Capture the cell that displays the provided text and extract its [x, y] central coordinate. 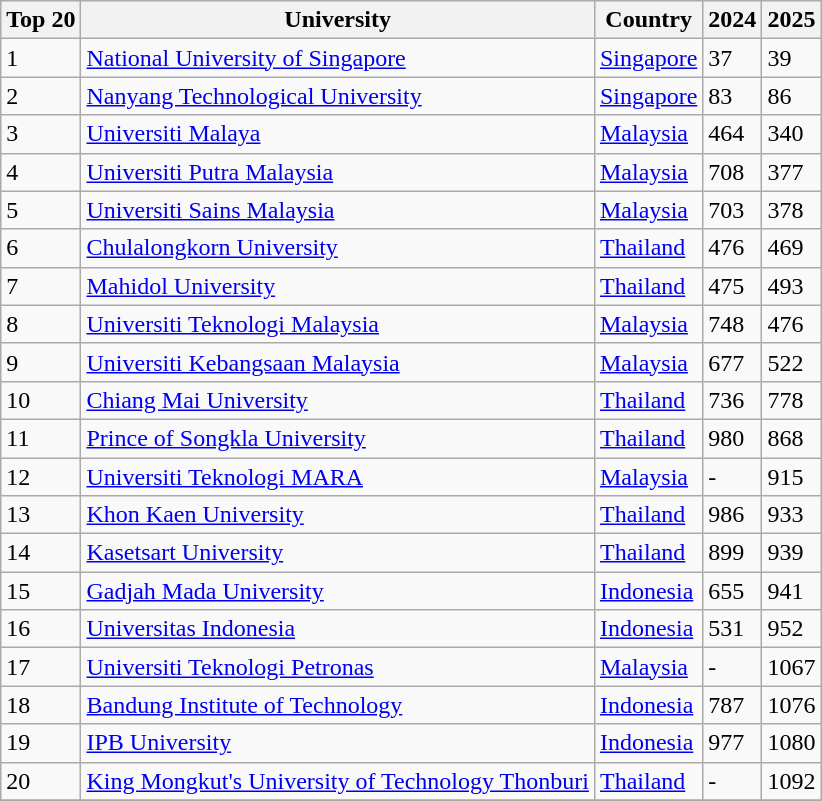
Khon Kaen University [338, 515]
1080 [792, 743]
703 [732, 210]
University [338, 20]
977 [732, 743]
Universiti Sains Malaysia [338, 210]
Universiti Teknologi MARA [338, 477]
986 [732, 515]
7 [41, 286]
939 [792, 553]
Mahidol University [338, 286]
522 [792, 362]
493 [792, 286]
469 [792, 248]
Universiti Teknologi Malaysia [338, 324]
2024 [732, 20]
1092 [792, 781]
Universiti Teknologi Petronas [338, 667]
655 [732, 591]
11 [41, 438]
677 [732, 362]
Chulalongkorn University [338, 248]
16 [41, 629]
6 [41, 248]
National University of Singapore [338, 58]
2 [41, 96]
Universitas Indonesia [338, 629]
915 [792, 477]
736 [732, 400]
980 [732, 438]
15 [41, 591]
475 [732, 286]
941 [792, 591]
868 [792, 438]
531 [732, 629]
9 [41, 362]
1 [41, 58]
83 [732, 96]
899 [732, 553]
Chiang Mai University [338, 400]
340 [792, 134]
1076 [792, 705]
Universiti Kebangsaan Malaysia [338, 362]
86 [792, 96]
IPB University [338, 743]
13 [41, 515]
748 [732, 324]
37 [732, 58]
19 [41, 743]
378 [792, 210]
4 [41, 172]
14 [41, 553]
778 [792, 400]
Prince of Songkla University [338, 438]
King Mongkut's University of Technology Thonburi [338, 781]
933 [792, 515]
Bandung Institute of Technology [338, 705]
20 [41, 781]
Universiti Putra Malaysia [338, 172]
Country [648, 20]
5 [41, 210]
952 [792, 629]
Top 20 [41, 20]
Universiti Malaya [338, 134]
787 [732, 705]
1067 [792, 667]
377 [792, 172]
Nanyang Technological University [338, 96]
2025 [792, 20]
3 [41, 134]
8 [41, 324]
10 [41, 400]
708 [732, 172]
Gadjah Mada University [338, 591]
464 [732, 134]
12 [41, 477]
39 [792, 58]
18 [41, 705]
Kasetsart University [338, 553]
17 [41, 667]
